Capture the cell that displays the provided text and extract its (x, y) central coordinate. 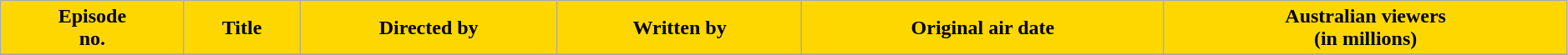
Directed by (429, 28)
Australian viewers(in millions) (1365, 28)
Original air date (982, 28)
Episodeno. (92, 28)
Title (242, 28)
Written by (679, 28)
